Return the (X, Y) coordinate for the center point of the cell that contains the specified text.  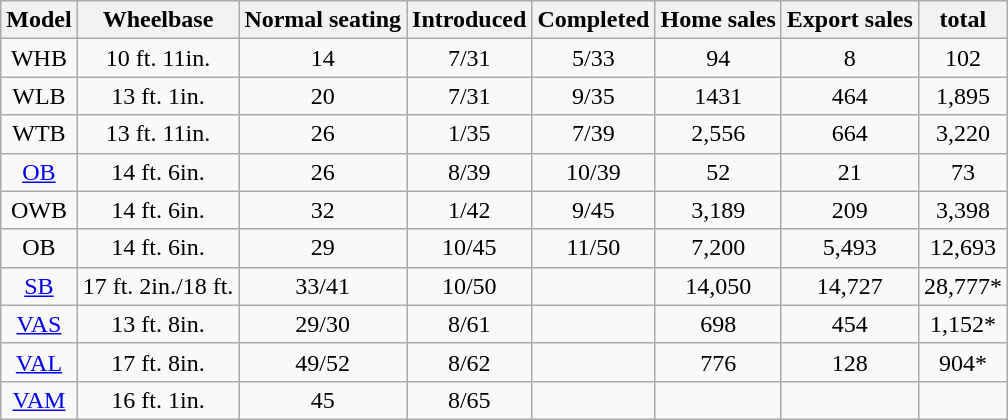
209 (850, 210)
2,556 (718, 134)
29/30 (323, 324)
464 (850, 96)
73 (962, 172)
45 (323, 400)
OWB (39, 210)
3,220 (962, 134)
17 ft. 2in./18 ft. (158, 286)
Model (39, 20)
10/45 (470, 248)
7,200 (718, 248)
Introduced (470, 20)
698 (718, 324)
3,398 (962, 210)
52 (718, 172)
10/50 (470, 286)
29 (323, 248)
776 (718, 362)
14 (323, 58)
Wheelbase (158, 20)
664 (850, 134)
5/33 (594, 58)
12,693 (962, 248)
1,895 (962, 96)
9/35 (594, 96)
28,777* (962, 286)
7/39 (594, 134)
8/62 (470, 362)
3,189 (718, 210)
13 ft. 11in. (158, 134)
102 (962, 58)
SB (39, 286)
8/65 (470, 400)
VAS (39, 324)
WHB (39, 58)
8/39 (470, 172)
1,152* (962, 324)
Export sales (850, 20)
904* (962, 362)
17 ft. 8in. (158, 362)
1431 (718, 96)
9/45 (594, 210)
WLB (39, 96)
33/41 (323, 286)
Normal seating (323, 20)
11/50 (594, 248)
20 (323, 96)
16 ft. 1in. (158, 400)
128 (850, 362)
13 ft. 8in. (158, 324)
10/39 (594, 172)
13 ft. 1in. (158, 96)
Completed (594, 20)
10 ft. 11in. (158, 58)
5,493 (850, 248)
49/52 (323, 362)
1/42 (470, 210)
21 (850, 172)
454 (850, 324)
94 (718, 58)
WTB (39, 134)
32 (323, 210)
total (962, 20)
8 (850, 58)
14,727 (850, 286)
1/35 (470, 134)
8/61 (470, 324)
14,050 (718, 286)
Home sales (718, 20)
VAM (39, 400)
VAL (39, 362)
